Locate the cell with the specified text and output its (x, y) center coordinate. 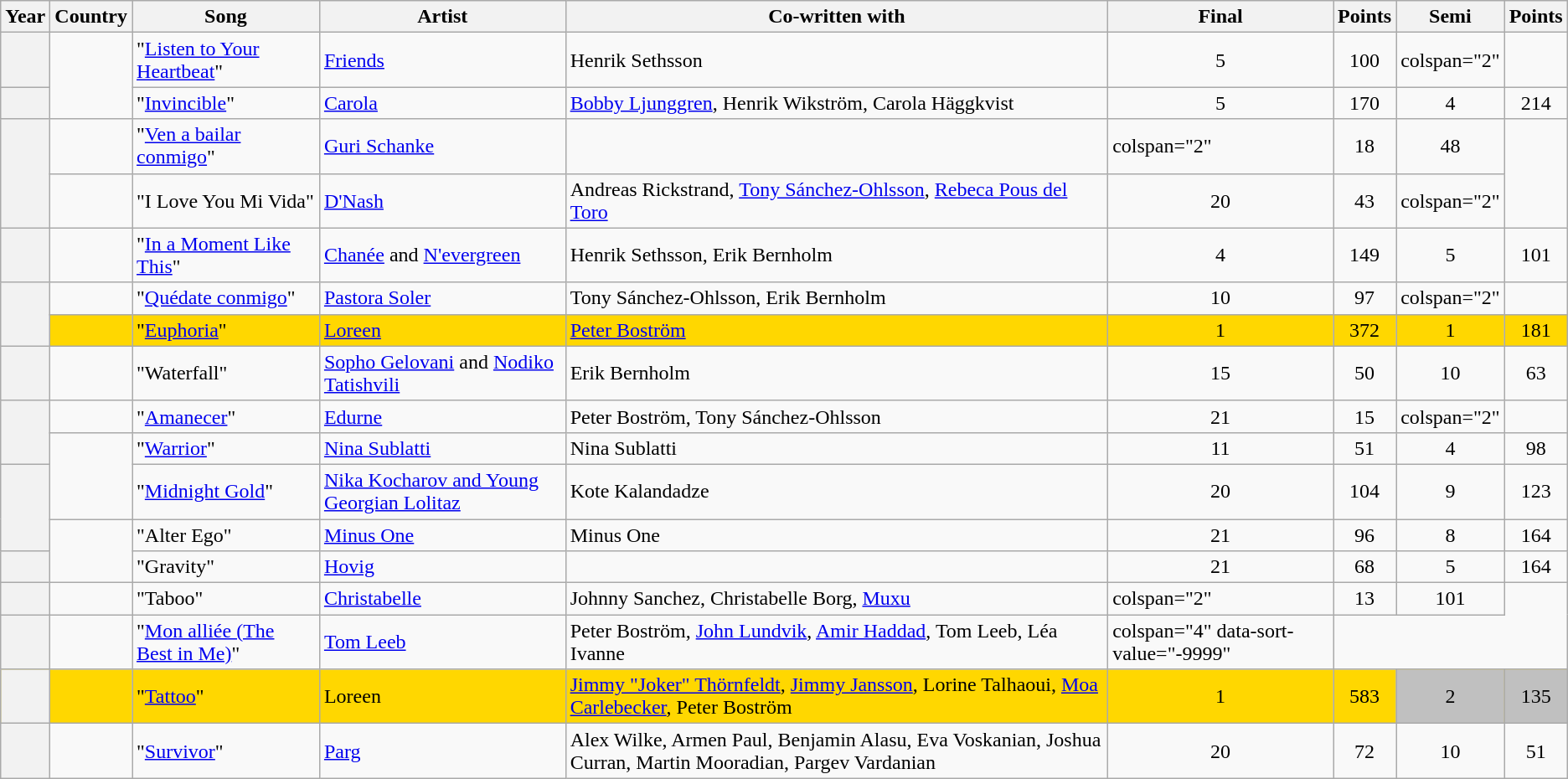
18 (1365, 146)
68 (1365, 567)
Carola (442, 103)
"In a Moment Like This" (226, 255)
Tom Leeb (442, 642)
2 (1451, 697)
48 (1451, 146)
372 (1365, 330)
"Waterfall" (226, 374)
Erik Bernholm (836, 374)
123 (1536, 491)
Peter Boström, John Lundvik, Amir Haddad, Tom Leeb, Léa Ivanne (836, 642)
Johnny Sanchez, Christabelle Borg, Muxu (836, 599)
170 (1365, 103)
Bobby Ljunggren, Henrik Wikström, Carola Häggkvist (836, 103)
98 (1536, 448)
Henrik Sethsson, Erik Bernholm (836, 255)
13 (1365, 599)
Friends (442, 60)
Chanée and N'evergreen (442, 255)
Peter Boström (836, 330)
181 (1536, 330)
Tony Sánchez-Ohlsson, Erik Bernholm (836, 298)
Artist (442, 17)
"Quédate conmigo" (226, 298)
104 (1365, 491)
D'Nash (442, 201)
97 (1365, 298)
"Invincible" (226, 103)
"Taboo" (226, 599)
"Listen to Your Heartbeat" (226, 60)
Co-written with (836, 17)
Jimmy "Joker" Thörnfeldt, Jimmy Jansson, Lorine Talhaoui, Moa Carlebecker, Peter Boström (836, 697)
"Tattoo" (226, 697)
8 (1451, 535)
9 (1451, 491)
Year (25, 17)
Sopho Gelovani and Nodiko Tatishvili (442, 374)
Final (1221, 17)
Christabelle (442, 599)
214 (1536, 103)
135 (1536, 697)
Peter Boström, Tony Sánchez-Ohlsson (836, 416)
"Euphoria" (226, 330)
Edurne (442, 416)
583 (1365, 697)
Alex Wilke, Armen Paul, Benjamin Alasu, Eva Voskanian, Joshua Curran, Martin Mooradian, Pargev Vardanian (836, 751)
Kote Kalandadze (836, 491)
"Mon alliée (The Best in Me)" (226, 642)
"Warrior" (226, 448)
100 (1365, 60)
96 (1365, 535)
Country (91, 17)
"Ven a bailar conmigo" (226, 146)
43 (1365, 201)
Semi (1451, 17)
"Survivor" (226, 751)
149 (1365, 255)
Pastora Soler (442, 298)
"Alter Ego" (226, 535)
Guri Schanke (442, 146)
Nika Kocharov and Young Georgian Lolitaz (442, 491)
11 (1221, 448)
63 (1536, 374)
50 (1365, 374)
"I Love You Mi Vida" (226, 201)
Henrik Sethsson (836, 60)
72 (1365, 751)
"Amanecer" (226, 416)
Song (226, 17)
"Midnight Gold" (226, 491)
Andreas Rickstrand, Tony Sánchez-Ohlsson, Rebeca Pous del Toro (836, 201)
colspan="4" data-sort-value="-9999" (1221, 642)
Hovig (442, 567)
Parg (442, 751)
"Gravity" (226, 567)
